Return the (X, Y) coordinate for the center point of the cell that contains the specified text.  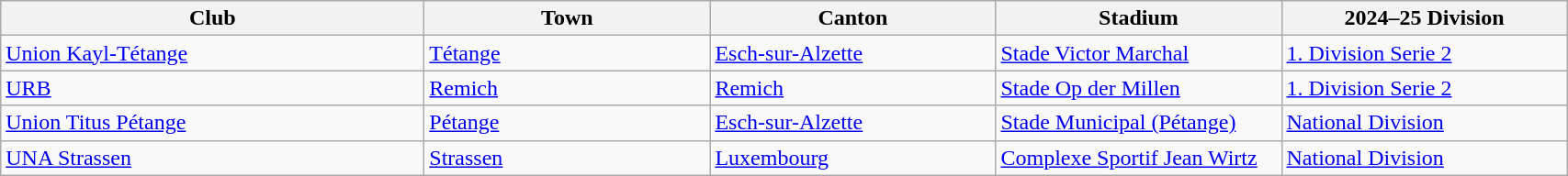
Club (213, 18)
URB (213, 88)
Strassen (568, 158)
Luxembourg (852, 158)
Union Kayl-Tétange (213, 53)
Pétange (568, 123)
Complexe Sportif Jean Wirtz (1139, 158)
Stadium (1139, 18)
Town (568, 18)
Union Titus Pétange (213, 123)
UNA Strassen (213, 158)
2024–25 Division (1424, 18)
Stade Victor Marchal (1139, 53)
Stade Op der Millen (1139, 88)
Tétange (568, 53)
Stade Municipal (Pétange) (1139, 123)
Canton (852, 18)
